Provide the (X, Y) coordinate of the cell's center where the given text is located.  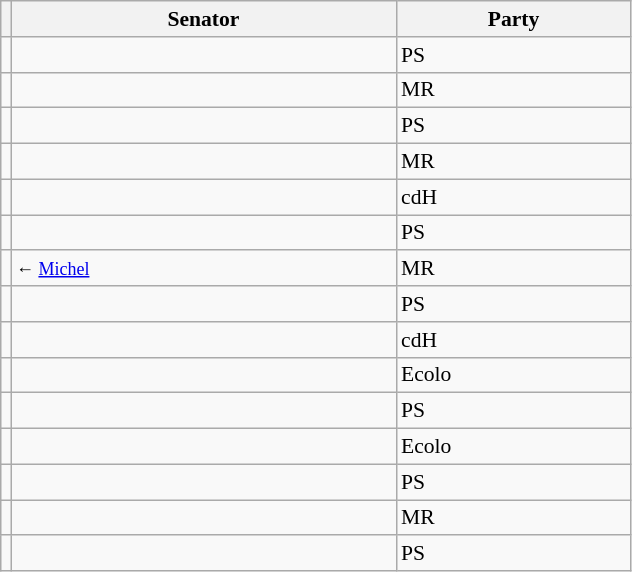
← Michel (204, 269)
Party (514, 19)
Senator (204, 19)
